Output the [X, Y] coordinate of the center of the cell containing the given text.  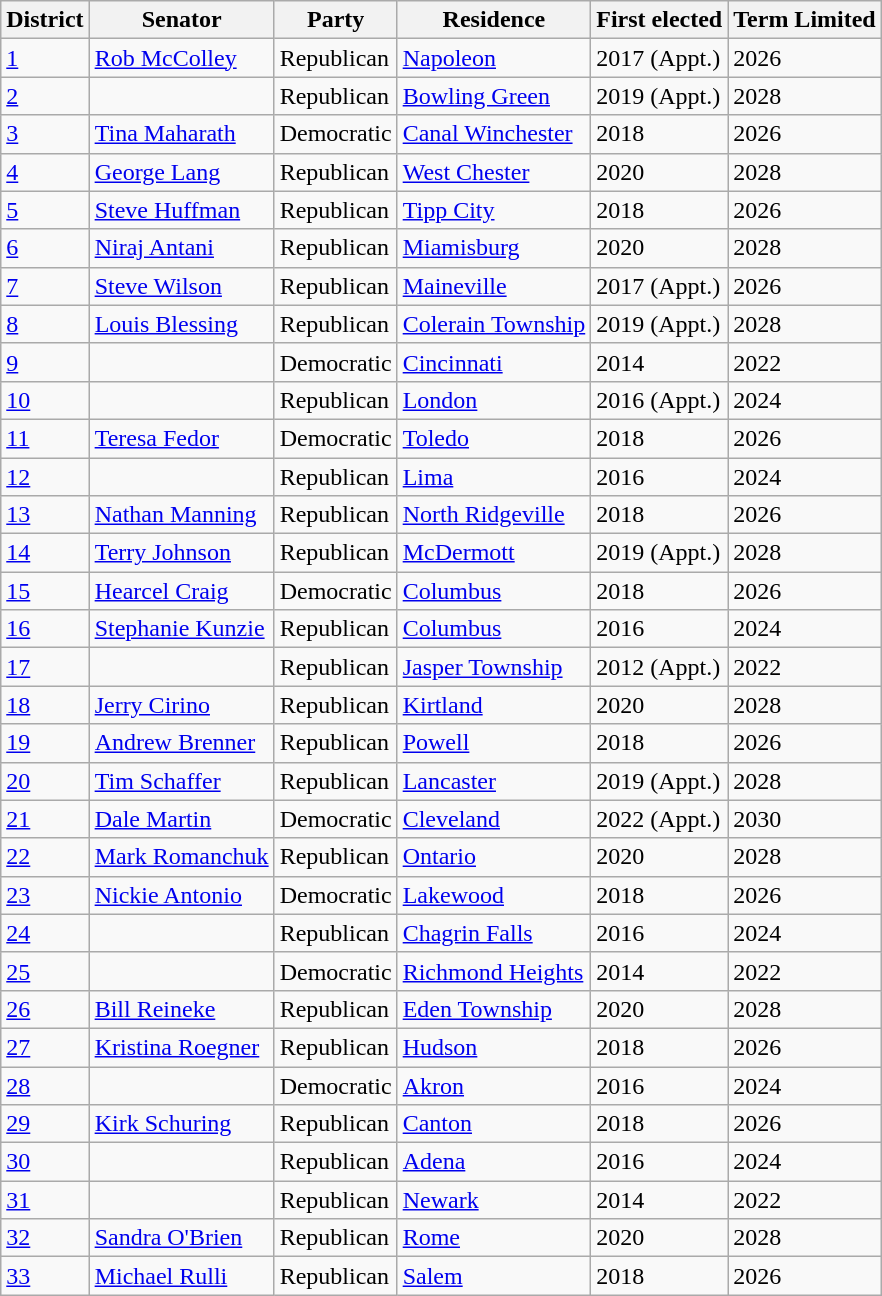
2012 (Appt.) [660, 667]
11 [45, 438]
George Lang [182, 172]
Newark [494, 1200]
33 [45, 1276]
4 [45, 172]
Kirk Schuring [182, 1124]
Teresa Fedor [182, 438]
Term Limited [804, 20]
Stephanie Kunzie [182, 629]
7 [45, 286]
Residence [494, 20]
16 [45, 629]
9 [45, 362]
3 [45, 134]
Tim Schaffer [182, 781]
1 [45, 58]
Rome [494, 1238]
Miamisburg [494, 248]
Cincinnati [494, 362]
29 [45, 1124]
Colerain Township [494, 324]
Louis Blessing [182, 324]
Andrew Brenner [182, 743]
Ontario [494, 857]
Bill Reineke [182, 1009]
26 [45, 1009]
Lakewood [494, 895]
15 [45, 591]
District [45, 20]
22 [45, 857]
Napoleon [494, 58]
10 [45, 400]
North Ridgeville [494, 515]
5 [45, 210]
Steve Wilson [182, 286]
Tina Maharath [182, 134]
Bowling Green [494, 96]
2022 (Appt.) [660, 819]
Chagrin Falls [494, 933]
Rob McColley [182, 58]
Akron [494, 1085]
2030 [804, 819]
20 [45, 781]
Salem [494, 1276]
McDermott [494, 553]
6 [45, 248]
32 [45, 1238]
2016 (Appt.) [660, 400]
Jasper Township [494, 667]
London [494, 400]
First elected [660, 20]
12 [45, 477]
Powell [494, 743]
Steve Huffman [182, 210]
West Chester [494, 172]
24 [45, 933]
Senator [182, 20]
Nathan Manning [182, 515]
Michael Rulli [182, 1276]
14 [45, 553]
27 [45, 1047]
Hearcel Craig [182, 591]
Sandra O'Brien [182, 1238]
25 [45, 971]
8 [45, 324]
Kirtland [494, 705]
31 [45, 1200]
Toledo [494, 438]
Maineville [494, 286]
Richmond Heights [494, 971]
Kristina Roegner [182, 1047]
28 [45, 1085]
21 [45, 819]
Hudson [494, 1047]
Mark Romanchuk [182, 857]
Niraj Antani [182, 248]
Nickie Antonio [182, 895]
23 [45, 895]
30 [45, 1162]
Lancaster [494, 781]
19 [45, 743]
18 [45, 705]
Cleveland [494, 819]
Party [336, 20]
2 [45, 96]
13 [45, 515]
Lima [494, 477]
Tipp City [494, 210]
Terry Johnson [182, 553]
Adena [494, 1162]
17 [45, 667]
Canal Winchester [494, 134]
Eden Township [494, 1009]
Dale Martin [182, 819]
Jerry Cirino [182, 705]
Canton [494, 1124]
